Search for the cell housing the specified text and yield its (X, Y) center coordinate. 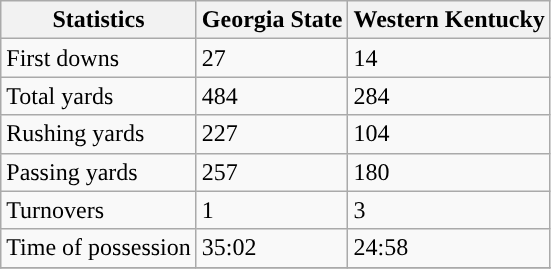
3 (449, 210)
104 (449, 134)
180 (449, 172)
27 (272, 58)
24:58 (449, 248)
Turnovers (99, 210)
First downs (99, 58)
Georgia State (272, 20)
Statistics (99, 20)
1 (272, 210)
Passing yards (99, 172)
484 (272, 96)
Time of possession (99, 248)
Western Kentucky (449, 20)
227 (272, 134)
14 (449, 58)
257 (272, 172)
35:02 (272, 248)
284 (449, 96)
Rushing yards (99, 134)
Total yards (99, 96)
